Locate the cell with the specified text and output its [x, y] center coordinate. 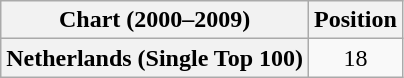
Position [356, 20]
Netherlands (Single Top 100) [155, 58]
18 [356, 58]
Chart (2000–2009) [155, 20]
